For the text-containing cell, return its midpoint in (X, Y) coordinate format. 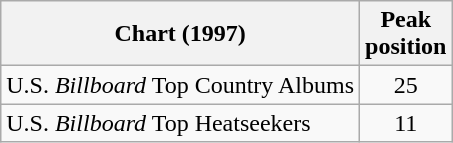
U.S. Billboard Top Country Albums (180, 85)
Chart (1997) (180, 34)
Peakposition (406, 34)
25 (406, 85)
11 (406, 123)
U.S. Billboard Top Heatseekers (180, 123)
